Determine the (x, y) coordinate at the center of the cell enclosing the given text.  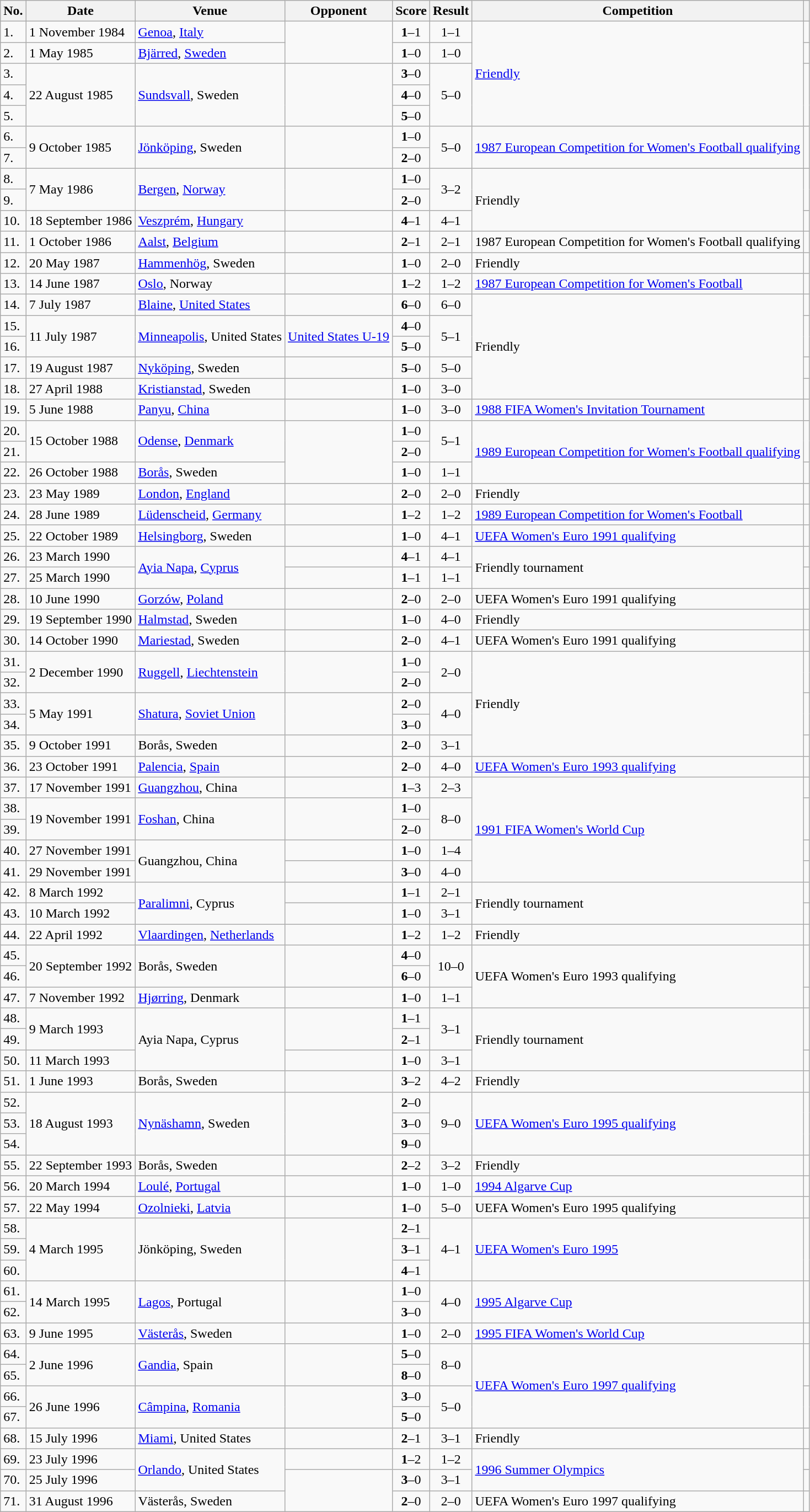
5 May 1991 (81, 714)
23 May 1989 (81, 494)
69. (13, 1459)
9 June 1995 (81, 1333)
53. (13, 1123)
Shatura, Soviet Union (210, 714)
31 August 1996 (81, 1501)
13. (13, 284)
71. (13, 1501)
23 March 1990 (81, 556)
Orlando, United States (210, 1470)
10 June 1990 (81, 598)
10 March 1992 (81, 913)
3. (13, 74)
17 November 1991 (81, 787)
9. (13, 200)
Bergen, Norway (210, 189)
1–4 (451, 850)
Result (451, 11)
26. (13, 556)
Veszprém, Hungary (210, 221)
14 June 1987 (81, 284)
22 April 1992 (81, 935)
20. (13, 431)
19. (13, 410)
56. (13, 1186)
Foshan, China (210, 819)
1–3 (411, 787)
Bjärred, Sweden (210, 53)
Nynäshamn, Sweden (210, 1123)
Opponent (339, 11)
70. (13, 1480)
11 July 1987 (81, 336)
47. (13, 998)
19 November 1991 (81, 819)
1995 FIFA Women's World Cup (637, 1333)
1989 European Competition for Women's Football qualifying (637, 452)
54. (13, 1144)
Miami, United States (210, 1438)
66. (13, 1396)
1989 European Competition for Women's Football (637, 514)
18 September 1986 (81, 221)
4–2 (451, 1081)
Câmpina, Romania (210, 1407)
7. (13, 158)
1994 Algarve Cup (637, 1186)
21. (13, 452)
Minneapolis, United States (210, 336)
2. (13, 53)
34. (13, 725)
52. (13, 1102)
7 July 1987 (81, 305)
51. (13, 1081)
Ozolnieki, Latvia (210, 1207)
26 October 1988 (81, 473)
20 September 1992 (81, 966)
68. (13, 1438)
65. (13, 1375)
35. (13, 746)
1988 FIFA Women's Invitation Tournament (637, 410)
Odense, Denmark (210, 441)
27. (13, 577)
57. (13, 1207)
4. (13, 95)
9 October 1985 (81, 147)
Kristianstad, Sweden (210, 389)
27 November 1991 (81, 850)
63. (13, 1333)
Date (81, 11)
22 October 1989 (81, 535)
Gandia, Spain (210, 1365)
50. (13, 1060)
11 March 1993 (81, 1060)
2 December 1990 (81, 672)
1. (13, 32)
Nyköping, Sweden (210, 368)
41. (13, 871)
6. (13, 137)
Mariestad, Sweden (210, 641)
Oslo, Norway (210, 284)
4 March 1995 (81, 1249)
Palencia, Spain (210, 766)
5 June 1988 (81, 410)
55. (13, 1165)
30. (13, 641)
44. (13, 935)
27 April 1988 (81, 389)
United States U-19 (339, 336)
Lagos, Portugal (210, 1302)
Sundsvall, Sweden (210, 95)
45. (13, 956)
1996 Summer Olympics (637, 1470)
22 May 1994 (81, 1207)
64. (13, 1354)
Blaine, United States (210, 305)
Lüdenscheid, Germany (210, 514)
37. (13, 787)
1987 European Competition for Women's Football (637, 284)
20 May 1987 (81, 263)
61. (13, 1291)
62. (13, 1312)
29 November 1991 (81, 871)
14 October 1990 (81, 641)
2–2 (411, 1165)
Loulé, Portugal (210, 1186)
36. (13, 766)
28. (13, 598)
14 March 1995 (81, 1302)
43. (13, 913)
14. (13, 305)
25 July 1996 (81, 1480)
25. (13, 535)
58. (13, 1228)
No. (13, 11)
19 September 1990 (81, 620)
20 March 1994 (81, 1186)
1 October 1986 (81, 242)
Ruggell, Liechtenstein (210, 672)
1 May 1985 (81, 53)
Venue (210, 11)
Hammenhög, Sweden (210, 263)
32. (13, 683)
2–3 (451, 787)
5. (13, 116)
15 October 1988 (81, 441)
9 March 1993 (81, 1029)
26 June 1996 (81, 1407)
10. (13, 221)
15. (13, 326)
9 October 1991 (81, 746)
2 June 1996 (81, 1365)
23. (13, 494)
Gorzów, Poland (210, 598)
38. (13, 808)
48. (13, 1018)
22 August 1985 (81, 95)
Hjørring, Denmark (210, 998)
Panyu, China (210, 410)
46. (13, 977)
10–0 (451, 966)
33. (13, 704)
12. (13, 263)
40. (13, 850)
Aalst, Belgium (210, 242)
19 August 1987 (81, 368)
1995 Algarve Cup (637, 1302)
31. (13, 662)
Competition (637, 11)
60. (13, 1270)
15 July 1996 (81, 1438)
67. (13, 1417)
Paralimni, Cyprus (210, 903)
7 May 1986 (81, 189)
18. (13, 389)
23 July 1996 (81, 1459)
11. (13, 242)
24. (13, 514)
42. (13, 892)
39. (13, 829)
49. (13, 1039)
29. (13, 620)
7 November 1992 (81, 998)
23 October 1991 (81, 766)
1991 FIFA Women's World Cup (637, 829)
UEFA Women's Euro 1995 (637, 1249)
17. (13, 368)
London, England (210, 494)
Halmstad, Sweden (210, 620)
59. (13, 1249)
Vlaardingen, Netherlands (210, 935)
8. (13, 179)
Helsingborg, Sweden (210, 535)
28 June 1989 (81, 514)
Genoa, Italy (210, 32)
18 August 1993 (81, 1123)
16. (13, 347)
22 September 1993 (81, 1165)
8 March 1992 (81, 892)
Score (411, 11)
1 November 1984 (81, 32)
1 June 1993 (81, 1081)
22. (13, 473)
25 March 1990 (81, 577)
